Output the (x, y) coordinate of the center of the cell containing the given text.  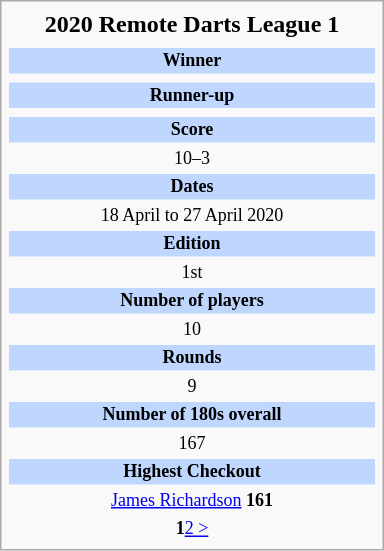
Dates (192, 187)
18 April to 27 April 2020 (192, 216)
Edition (192, 244)
1st (192, 273)
Highest Checkout (192, 472)
10 (192, 330)
167 (192, 444)
James Richardson 161 (192, 501)
Score (192, 130)
12 > (192, 529)
Runner-up (192, 96)
Number of 180s overall (192, 415)
10–3 (192, 159)
Winner (192, 61)
2020 Remote Darts League 1 (192, 24)
Rounds (192, 358)
Number of players (192, 301)
9 (192, 387)
